Scan for the cell matching the given text and deliver its [x, y] coordinate at center. 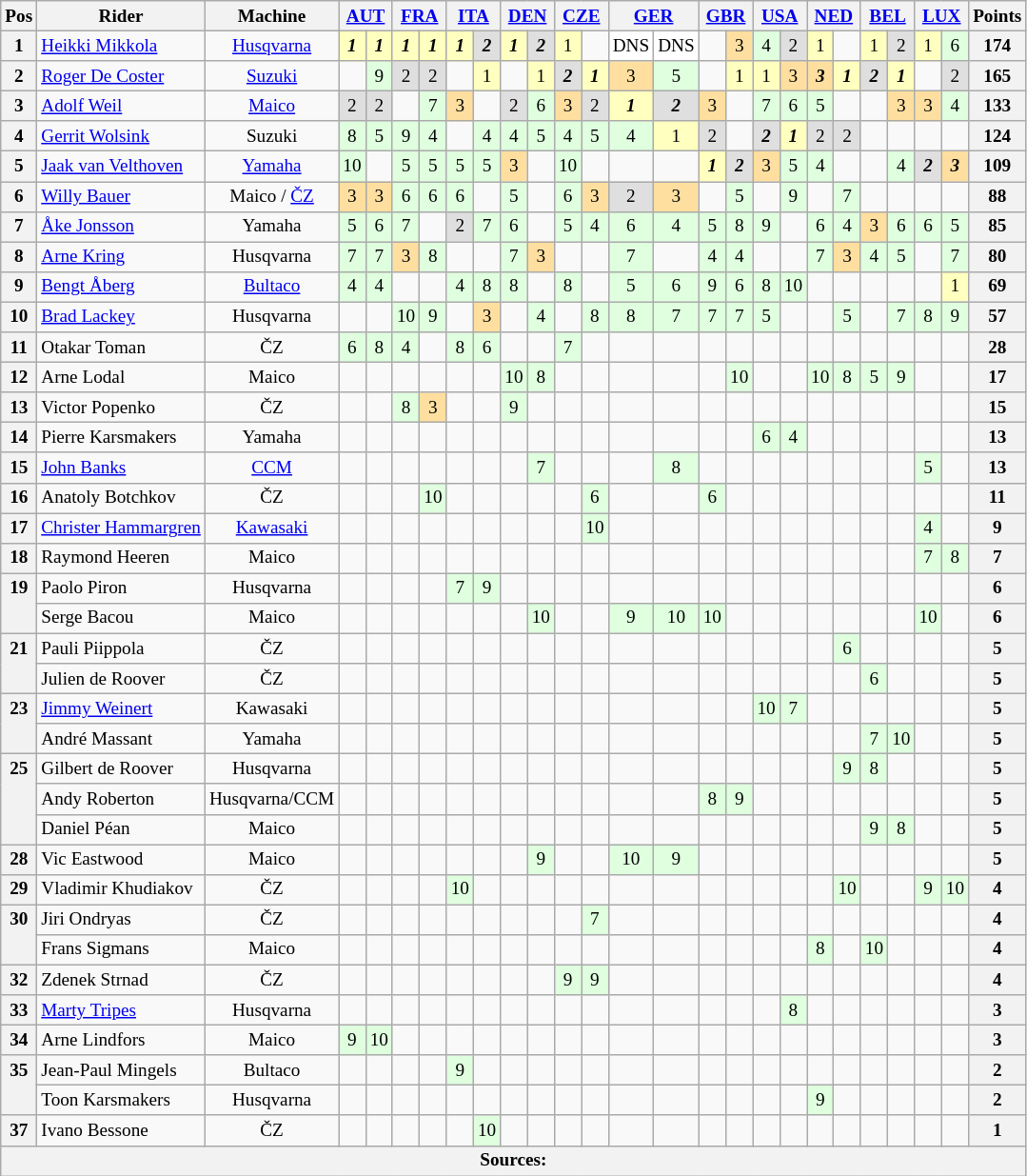
Otakar Toman [122, 348]
Raymond Heeren [122, 558]
Jaak van Velthoven [122, 167]
Daniel Péan [122, 829]
165 [997, 76]
88 [997, 196]
Serge Bacou [122, 618]
GBR [725, 16]
33 [19, 1010]
174 [997, 46]
19 [19, 604]
Arne Lodal [122, 377]
John Banks [122, 468]
Gerrit Wolsink [122, 136]
Husqvarna/CCM [271, 799]
23 [19, 724]
Jiri Ondryas [122, 920]
Andy Roberton [122, 799]
12 [19, 377]
DEN [527, 16]
Anatoly Botchkov [122, 498]
133 [997, 106]
34 [19, 1040]
Roger De Coster [122, 76]
21 [19, 663]
32 [19, 980]
Machine [271, 16]
GER [653, 16]
USA [780, 16]
Maico / ČZ [271, 196]
Jimmy Weinert [122, 708]
Toon Karsmakers [122, 1101]
FRA [419, 16]
Adolf Weil [122, 106]
BEL [887, 16]
André Massant [122, 739]
Zdenek Strnad [122, 980]
30 [19, 935]
57 [997, 317]
Sources: [514, 1161]
Pauli Piippola [122, 648]
Victor Popenko [122, 408]
Points [997, 16]
Brad Lackey [122, 317]
18 [19, 558]
Arne Lindfors [122, 1040]
ITA [474, 16]
Ivano Bessone [122, 1130]
Pos [19, 16]
CCM [271, 468]
AUT [365, 16]
29 [19, 889]
37 [19, 1130]
Gilbert de Roover [122, 769]
Paolo Piron [122, 588]
Jean-Paul Mingels [122, 1070]
14 [19, 438]
Marty Tripes [122, 1010]
Bengt Åberg [122, 287]
85 [997, 227]
16 [19, 498]
NED [834, 16]
124 [997, 136]
Frans Sigmans [122, 949]
25 [19, 800]
Christer Hammargren [122, 528]
Åke Jonsson [122, 227]
35 [19, 1086]
LUX [942, 16]
Vic Eastwood [122, 859]
80 [997, 257]
109 [997, 167]
Heikki Mikkola [122, 46]
69 [997, 287]
Willy Bauer [122, 196]
Rider [122, 16]
Julien de Roover [122, 679]
CZE [581, 16]
Vladimir Khudiakov [122, 889]
Arne Kring [122, 257]
Pierre Karsmakers [122, 438]
